Locate the cell with the specified text and output its [X, Y] center coordinate. 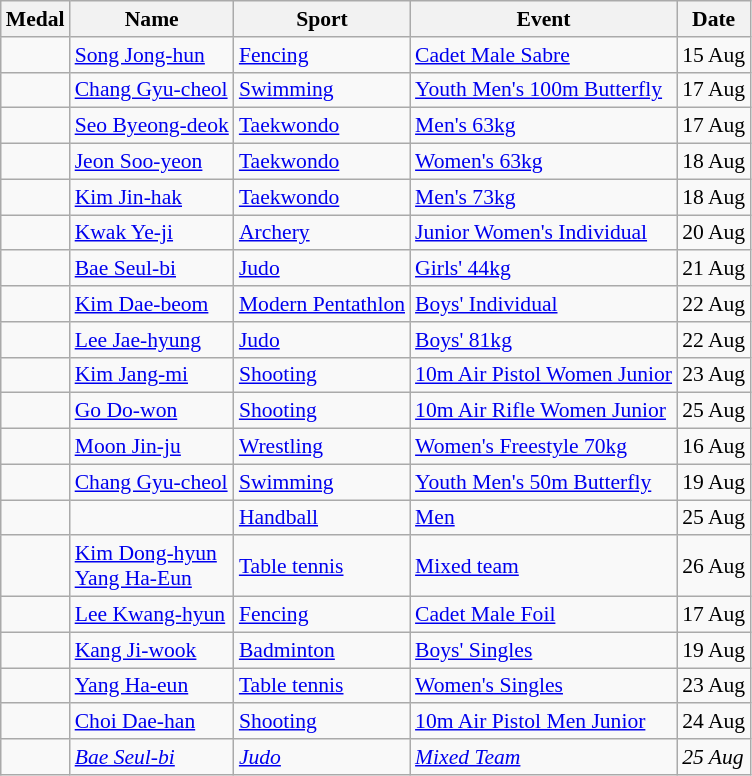
Kang Ji-wook [152, 650]
Jeon Soo-yeon [152, 162]
Cadet Male Sabre [544, 55]
Handball [322, 518]
10m Air Pistol Women Junior [544, 375]
20 Aug [714, 233]
Youth Men's 50m Butterfly [544, 482]
Mixed Team [544, 757]
Kim Jang-mi [152, 375]
Sport [322, 19]
Yang Ha-eun [152, 686]
Junior Women's Individual [544, 233]
Youth Men's 100m Butterfly [544, 90]
Women's Singles [544, 686]
Song Jong-hun [152, 55]
15 Aug [714, 55]
Go Do-won [152, 411]
Boys' Singles [544, 650]
Badminton [322, 650]
Women's 63kg [544, 162]
Mixed team [544, 566]
Wrestling [322, 447]
21 Aug [714, 269]
Boys' 81kg [544, 340]
Men [544, 518]
10m Air Pistol Men Junior [544, 722]
Choi Dae-han [152, 722]
26 Aug [714, 566]
Cadet Male Foil [544, 615]
16 Aug [714, 447]
Kim Dong-hyunYang Ha-Eun [152, 566]
Women's Freestyle 70kg [544, 447]
24 Aug [714, 722]
Modern Pentathlon [322, 304]
10m Air Rifle Women Junior [544, 411]
Seo Byeong-deok [152, 126]
Kwak Ye-ji [152, 233]
Men's 73kg [544, 197]
Kim Jin-hak [152, 197]
Girls' 44kg [544, 269]
Moon Jin-ju [152, 447]
Lee Kwang-hyun [152, 615]
Date [714, 19]
Name [152, 19]
Kim Dae-beom [152, 304]
Event [544, 19]
Lee Jae-hyung [152, 340]
Boys' Individual [544, 304]
Men's 63kg [544, 126]
Archery [322, 233]
Medal [36, 19]
